Locate the cell with the specified text and output its [X, Y] center coordinate. 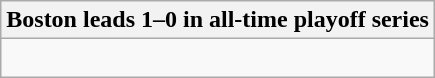
Boston leads 1–0 in all-time playoff series [218, 20]
